Return [X, Y] of the center of cell containing provided text 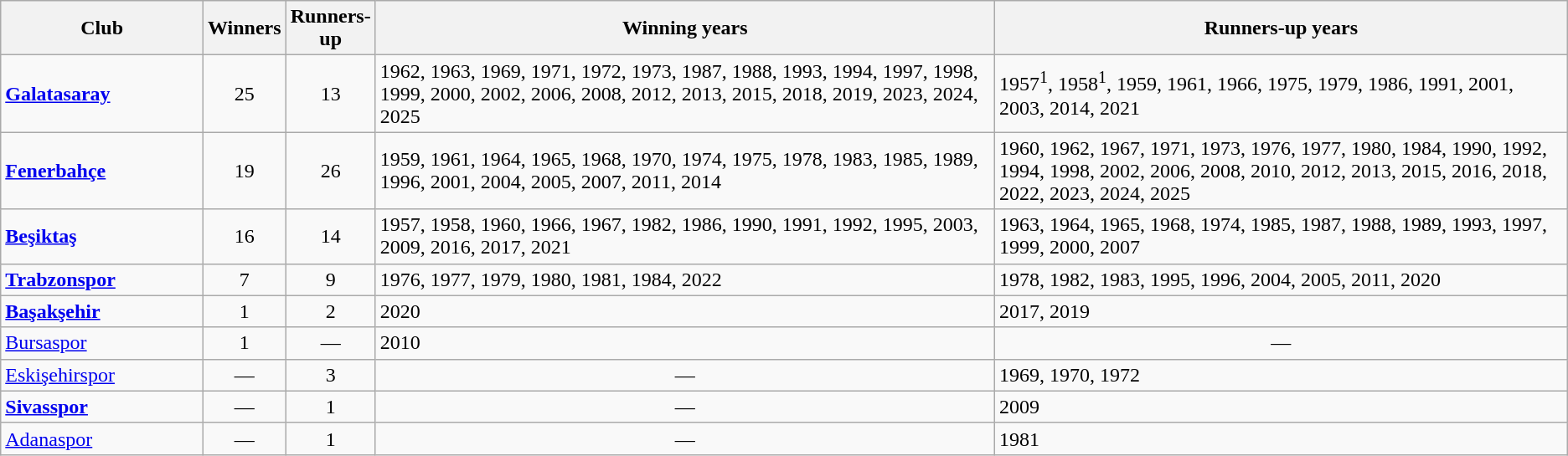
Runners-up [330, 28]
19 [245, 171]
2 [330, 311]
2017, 2019 [1281, 311]
Runners-up years [1281, 28]
1969, 1970, 1972 [1281, 375]
Beşiktaş [102, 236]
26 [330, 171]
Fenerbahçe [102, 171]
1963, 1964, 1965, 1968, 1974, 1985, 1987, 1988, 1989, 1993, 1997, 1999, 2000, 2007 [1281, 236]
Winners [245, 28]
2010 [685, 343]
Galatasaray [102, 94]
1957, 1958, 1960, 1966, 1967, 1982, 1986, 1990, 1991, 1992, 1995, 2003, 2009, 2016, 2017, 2021 [685, 236]
Club [102, 28]
1978, 1982, 1983, 1995, 1996, 2004, 2005, 2011, 2020 [1281, 279]
1976, 1977, 1979, 1980, 1981, 1984, 2022 [685, 279]
Winning years [685, 28]
1959, 1961, 1964, 1965, 1968, 1970, 1974, 1975, 1978, 1983, 1985, 1989, 1996, 2001, 2004, 2005, 2007, 2011, 2014 [685, 171]
19571, 19581, 1959, 1961, 1966, 1975, 1979, 1986, 1991, 2001, 2003, 2014, 2021 [1281, 94]
1981 [1281, 438]
1962, 1963, 1969, 1971, 1972, 1973, 1987, 1988, 1993, 1994, 1997, 1998, 1999, 2000, 2002, 2006, 2008, 2012, 2013, 2015, 2018, 2019, 2023, 2024, 2025 [685, 94]
2009 [1281, 407]
Eskişehirspor [102, 375]
Trabzonspor [102, 279]
2020 [685, 311]
Adanaspor [102, 438]
13 [330, 94]
16 [245, 236]
Başakşehir [102, 311]
7 [245, 279]
14 [330, 236]
25 [245, 94]
9 [330, 279]
3 [330, 375]
Bursaspor [102, 343]
Sivasspor [102, 407]
